Pinpoint the cell where the given text exists, returning its (x, y) midpoint coordinate. 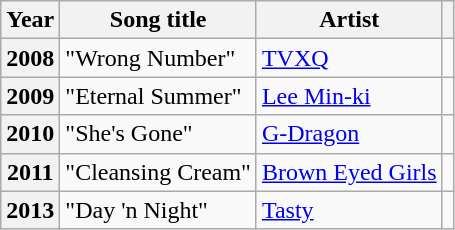
2009 (30, 96)
"Wrong Number" (158, 58)
"She's Gone" (158, 134)
2008 (30, 58)
"Day 'n Night" (158, 210)
G-Dragon (349, 134)
Song title (158, 20)
"Cleansing Cream" (158, 172)
2011 (30, 172)
TVXQ (349, 58)
2013 (30, 210)
"Eternal Summer" (158, 96)
Tasty (349, 210)
Year (30, 20)
Lee Min-ki (349, 96)
Artist (349, 20)
Brown Eyed Girls (349, 172)
2010 (30, 134)
